Locate the cell with the specified text and output its [X, Y] center coordinate. 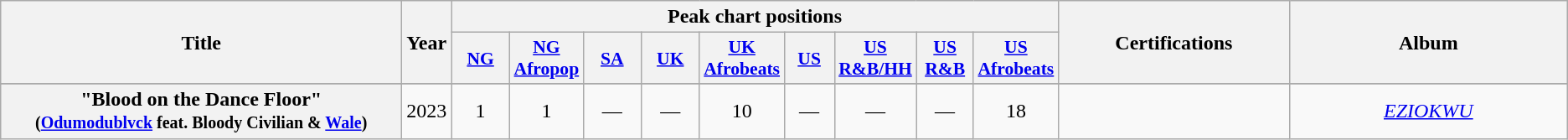
EZIOKWU [1428, 111]
Certifications [1173, 42]
NG [481, 59]
USR&B [945, 59]
2023 [427, 111]
USAfrobeats [1015, 59]
NGAfropop [547, 59]
Year [427, 42]
"Blood on the Dance Floor"(Odumodublvck feat. Bloody Civilian & Wale) [201, 111]
Peak chart positions [756, 17]
10 [742, 111]
SA [611, 59]
Title [201, 42]
UKAfrobeats [742, 59]
US [809, 59]
UK [670, 59]
Album [1428, 42]
USR&B/HH [875, 59]
18 [1015, 111]
